Extract the [x, y] coordinate from the center of the cell holding the provided text.  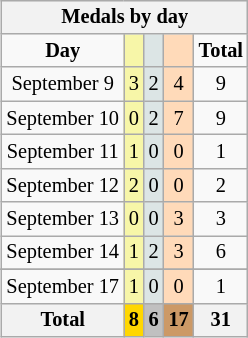
4 [179, 84]
September 14 [63, 253]
Medals by day [125, 17]
September 17 [63, 286]
31 [221, 320]
September 9 [63, 84]
September 11 [63, 152]
September 13 [63, 219]
Day [63, 51]
September 10 [63, 118]
7 [179, 118]
September 12 [63, 185]
8 [134, 320]
17 [179, 320]
